Determine the (x, y) coordinate at the center of the cell enclosing the given text.  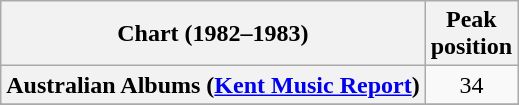
34 (471, 85)
Peakposition (471, 34)
Chart (1982–1983) (213, 34)
Australian Albums (Kent Music Report) (213, 85)
